Provide the [X, Y] coordinate of the cell's center where the given text is located.  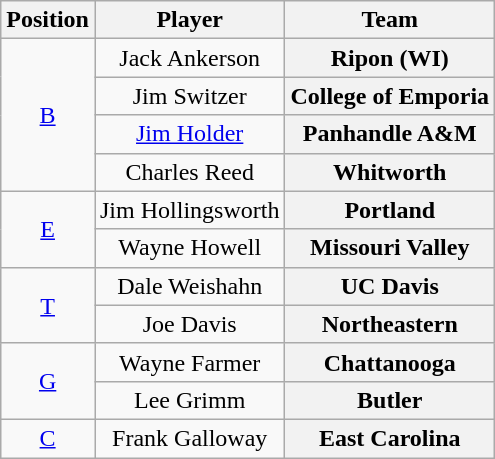
Frank Galloway [189, 438]
East Carolina [390, 438]
Position [48, 20]
T [48, 305]
Lee Grimm [189, 400]
UC Davis [390, 286]
Dale Weishahn [189, 286]
Wayne Farmer [189, 362]
Portland [390, 210]
Ripon (WI) [390, 58]
Player [189, 20]
Northeastern [390, 324]
Charles Reed [189, 172]
Wayne Howell [189, 248]
Jim Switzer [189, 96]
C [48, 438]
E [48, 229]
Panhandle A&M [390, 134]
B [48, 115]
Jack Ankerson [189, 58]
Missouri Valley [390, 248]
Joe Davis [189, 324]
Whitworth [390, 172]
College of Emporia [390, 96]
Chattanooga [390, 362]
Jim Holder [189, 134]
Team [390, 20]
Jim Hollingsworth [189, 210]
Butler [390, 400]
G [48, 381]
